Capture the cell that displays the provided text and extract its (X, Y) central coordinate. 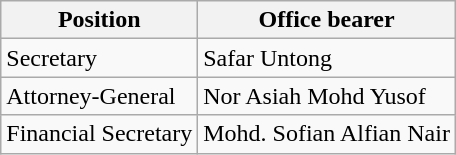
Financial Secretary (100, 134)
Nor Asiah Mohd Yusof (327, 96)
Secretary (100, 58)
Position (100, 20)
Attorney-General (100, 96)
Mohd. Sofian Alfian Nair (327, 134)
Office bearer (327, 20)
Safar Untong (327, 58)
